Identify which cell holds the provided text, then report its [x, y] central coordinate. 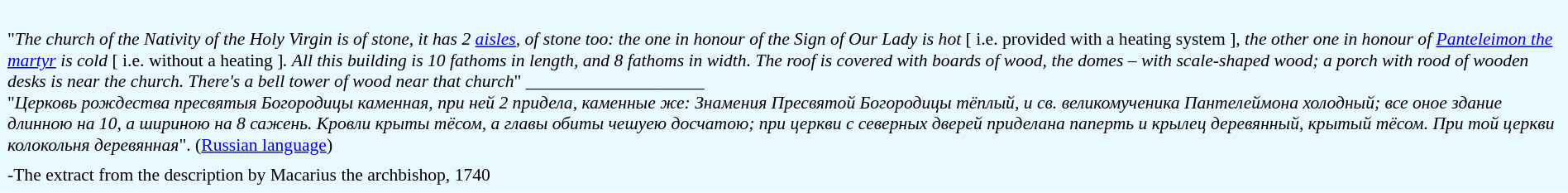
-The extract from the description by Macarius the archbishop, 1740 [784, 174]
